For the text-containing cell, return its midpoint in [x, y] coordinate format. 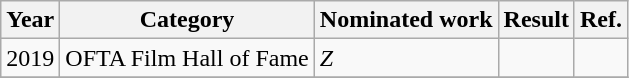
Category [187, 20]
Nominated work [406, 20]
2019 [30, 58]
Z [406, 58]
OFTA Film Hall of Fame [187, 58]
Year [30, 20]
Result [536, 20]
Ref. [600, 20]
